Locate the cell with the specified text and output its (x, y) center coordinate. 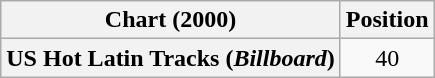
Position (387, 20)
Chart (2000) (171, 20)
40 (387, 58)
US Hot Latin Tracks (Billboard) (171, 58)
